Extract the (X, Y) coordinate from the center of the cell holding the provided text.  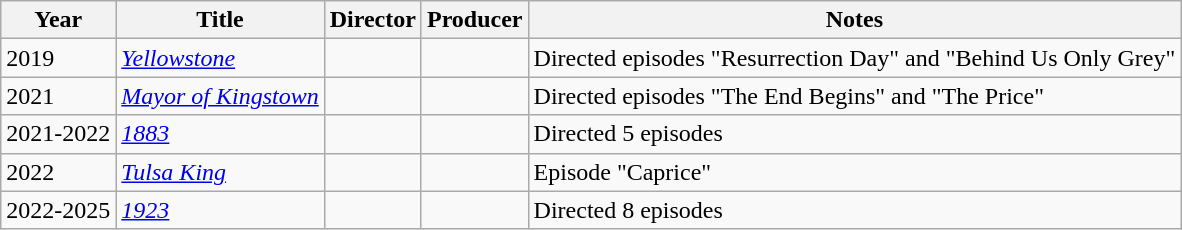
Director (372, 20)
Tulsa King (220, 172)
Title (220, 20)
1883 (220, 134)
Directed 5 episodes (854, 134)
Yellowstone (220, 58)
Episode "Caprice" (854, 172)
Directed 8 episodes (854, 210)
Year (58, 20)
Directed episodes "The End Begins" and "The Price" (854, 96)
1923 (220, 210)
Notes (854, 20)
2021 (58, 96)
2022-2025 (58, 210)
2019 (58, 58)
2022 (58, 172)
Producer (474, 20)
2021-2022 (58, 134)
Directed episodes "Resurrection Day" and "Behind Us Only Grey" (854, 58)
Mayor of Kingstown (220, 96)
